Capture the cell that displays the provided text and extract its (x, y) central coordinate. 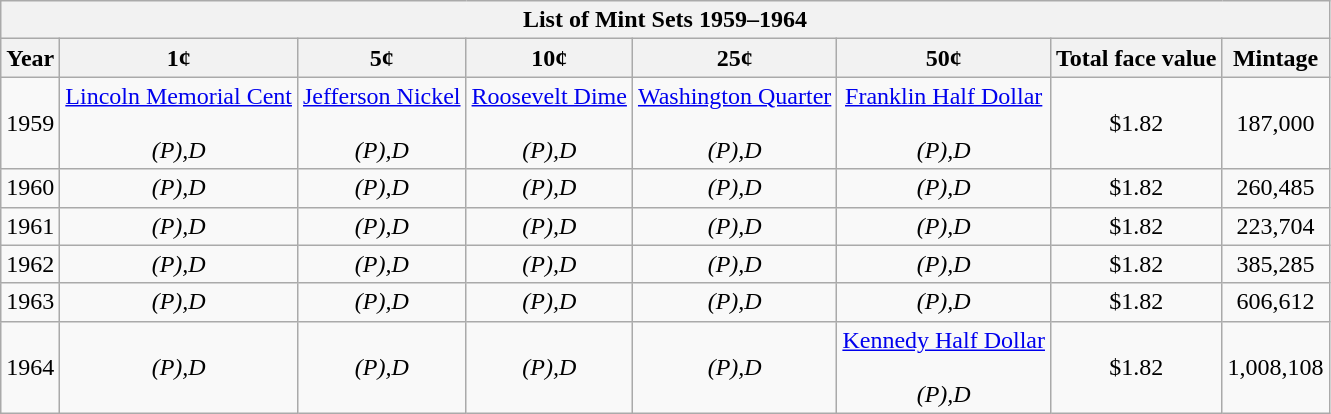
187,000 (1276, 123)
25¢ (734, 58)
1,008,108 (1276, 367)
1962 (30, 264)
260,485 (1276, 188)
Jefferson Nickel(P),D (382, 123)
Washington Quarter(P),D (734, 123)
1959 (30, 123)
10¢ (549, 58)
Lincoln Memorial Cent(P),D (179, 123)
1964 (30, 367)
1963 (30, 302)
Mintage (1276, 58)
606,612 (1276, 302)
1¢ (179, 58)
Total face value (1136, 58)
223,704 (1276, 226)
50¢ (944, 58)
385,285 (1276, 264)
Kennedy Half Dollar(P),D (944, 367)
1960 (30, 188)
Roosevelt Dime(P),D (549, 123)
5¢ (382, 58)
Franklin Half Dollar(P),D (944, 123)
Year (30, 58)
1961 (30, 226)
List of Mint Sets 1959–1964 (665, 20)
